Extract the (X, Y) coordinate from the center of the cell holding the provided text.  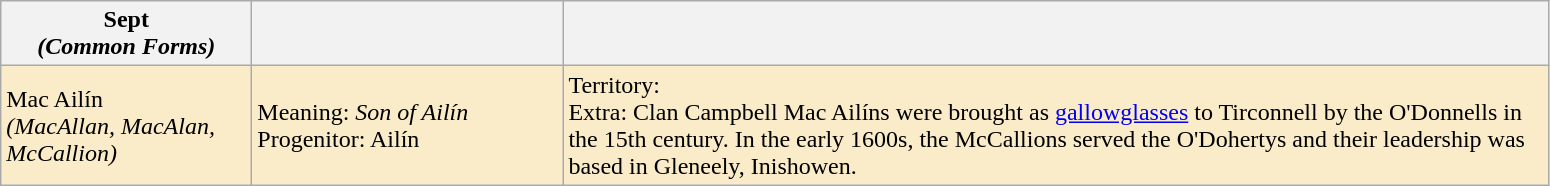
Meaning: Son of Ailín Progenitor: Ailín (408, 126)
Mac Ailín(MacAllan, MacAlan, McCallion) (126, 126)
Sept(Common Forms) (126, 34)
